Output the (X, Y) coordinate of the center of the cell containing the given text.  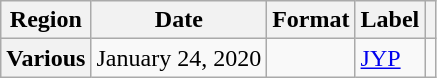
Various (46, 58)
Label (390, 20)
January 24, 2020 (179, 58)
Region (46, 20)
Date (179, 20)
Format (311, 20)
JYP (390, 58)
